Provide the (x, y) coordinate of the cell's center where the given text is located.  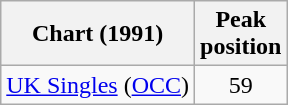
UK Singles (OCC) (98, 85)
59 (241, 85)
Peakposition (241, 34)
Chart (1991) (98, 34)
